Scan for the cell matching the given text and deliver its [x, y] coordinate at center. 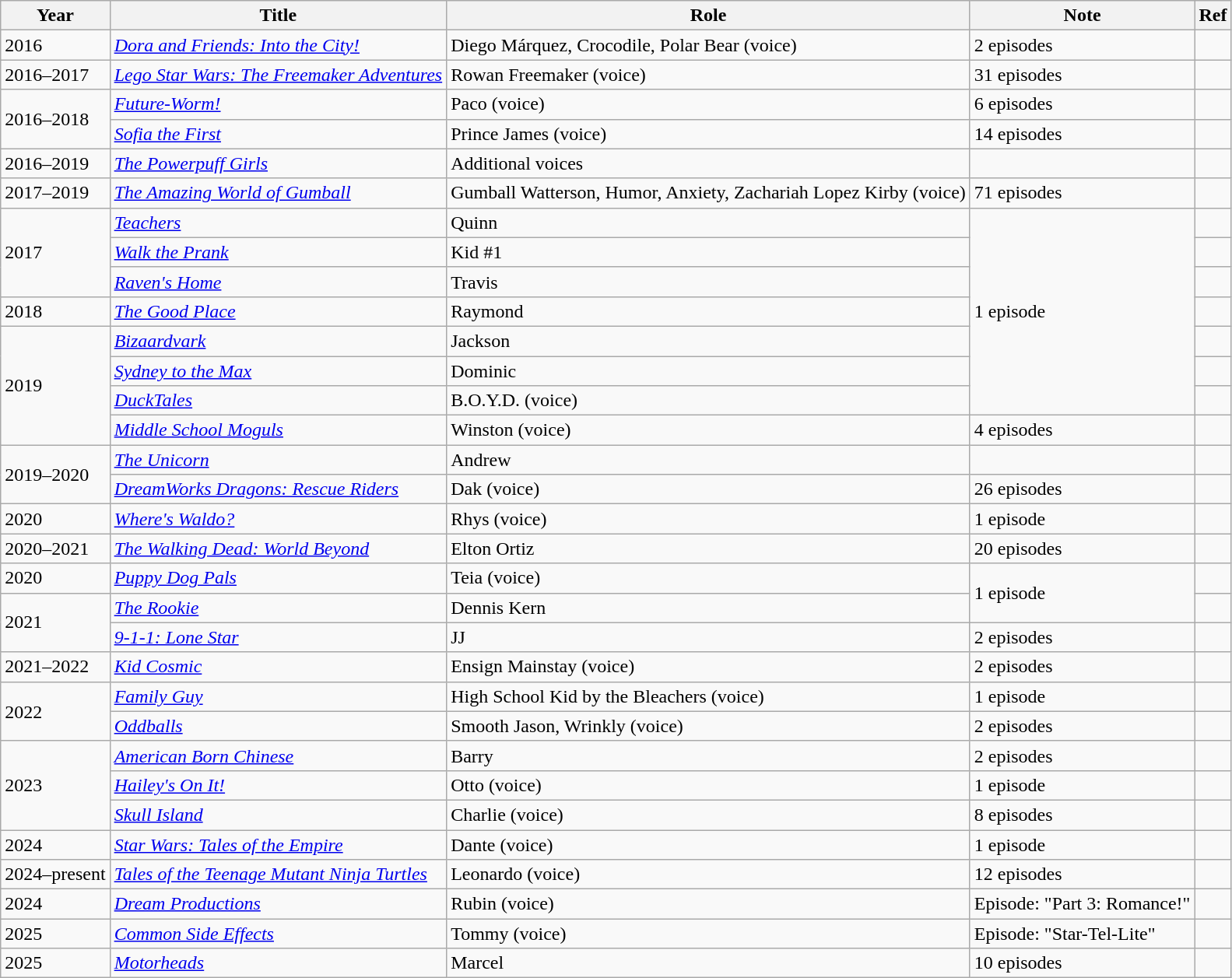
DreamWorks Dragons: Rescue Riders [279, 489]
The Powerpuff Girls [279, 163]
Common Side Effects [279, 934]
Oddballs [279, 726]
Dennis Kern [708, 608]
Rhys (voice) [708, 519]
The Walking Dead: World Beyond [279, 549]
2024–present [55, 875]
2021 [55, 622]
Raven's Home [279, 282]
Dak (voice) [708, 489]
JJ [708, 637]
Otto (voice) [708, 785]
American Born Chinese [279, 755]
Title [279, 16]
31 episodes [1082, 75]
Jackson [708, 341]
Rubin (voice) [708, 904]
Skull Island [279, 815]
4 episodes [1082, 430]
2017 [55, 252]
The Rookie [279, 608]
Diego Márquez, Crocodile, Polar Bear (voice) [708, 45]
Kid #1 [708, 252]
Tommy (voice) [708, 934]
Star Wars: Tales of the Empire [279, 844]
2023 [55, 785]
2017–2019 [55, 193]
2022 [55, 711]
Ref [1213, 16]
Lego Star Wars: The Freemaker Adventures [279, 75]
Teia (voice) [708, 578]
High School Kid by the Bleachers (voice) [708, 696]
2016–2018 [55, 119]
2019 [55, 385]
Future-Worm! [279, 104]
8 episodes [1082, 815]
71 episodes [1082, 193]
Sofia the First [279, 134]
9-1-1: Lone Star [279, 637]
Teachers [279, 223]
2016–2017 [55, 75]
Dora and Friends: Into the City! [279, 45]
Dream Productions [279, 904]
Paco (voice) [708, 104]
Year [55, 16]
Barry [708, 755]
Prince James (voice) [708, 134]
2018 [55, 311]
Elton Ortiz [708, 549]
Marcel [708, 963]
Quinn [708, 223]
2019–2020 [55, 475]
Winston (voice) [708, 430]
Note [1082, 16]
2016 [55, 45]
2016–2019 [55, 163]
2020–2021 [55, 549]
Charlie (voice) [708, 815]
Bizaardvark [279, 341]
Raymond [708, 311]
Episode: "Part 3: Romance!" [1082, 904]
Where's Waldo? [279, 519]
Puppy Dog Pals [279, 578]
Ensign Mainstay (voice) [708, 667]
Tales of the Teenage Mutant Ninja Turtles [279, 875]
14 episodes [1082, 134]
DuckTales [279, 401]
Motorheads [279, 963]
Episode: "Star-Tel-Lite" [1082, 934]
Additional voices [708, 163]
Leonardo (voice) [708, 875]
Role [708, 16]
Rowan Freemaker (voice) [708, 75]
26 episodes [1082, 489]
Smooth Jason, Wrinkly (voice) [708, 726]
Family Guy [279, 696]
Kid Cosmic [279, 667]
The Unicorn [279, 460]
Dante (voice) [708, 844]
10 episodes [1082, 963]
Walk the Prank [279, 252]
6 episodes [1082, 104]
Andrew [708, 460]
Middle School Moguls [279, 430]
Dominic [708, 371]
The Good Place [279, 311]
The Amazing World of Gumball [279, 193]
B.O.Y.D. (voice) [708, 401]
Hailey's On It! [279, 785]
2021–2022 [55, 667]
20 episodes [1082, 549]
Travis [708, 282]
12 episodes [1082, 875]
Gumball Watterson, Humor, Anxiety, Zachariah Lopez Kirby (voice) [708, 193]
Sydney to the Max [279, 371]
